Capture the cell that displays the provided text and extract its (X, Y) central coordinate. 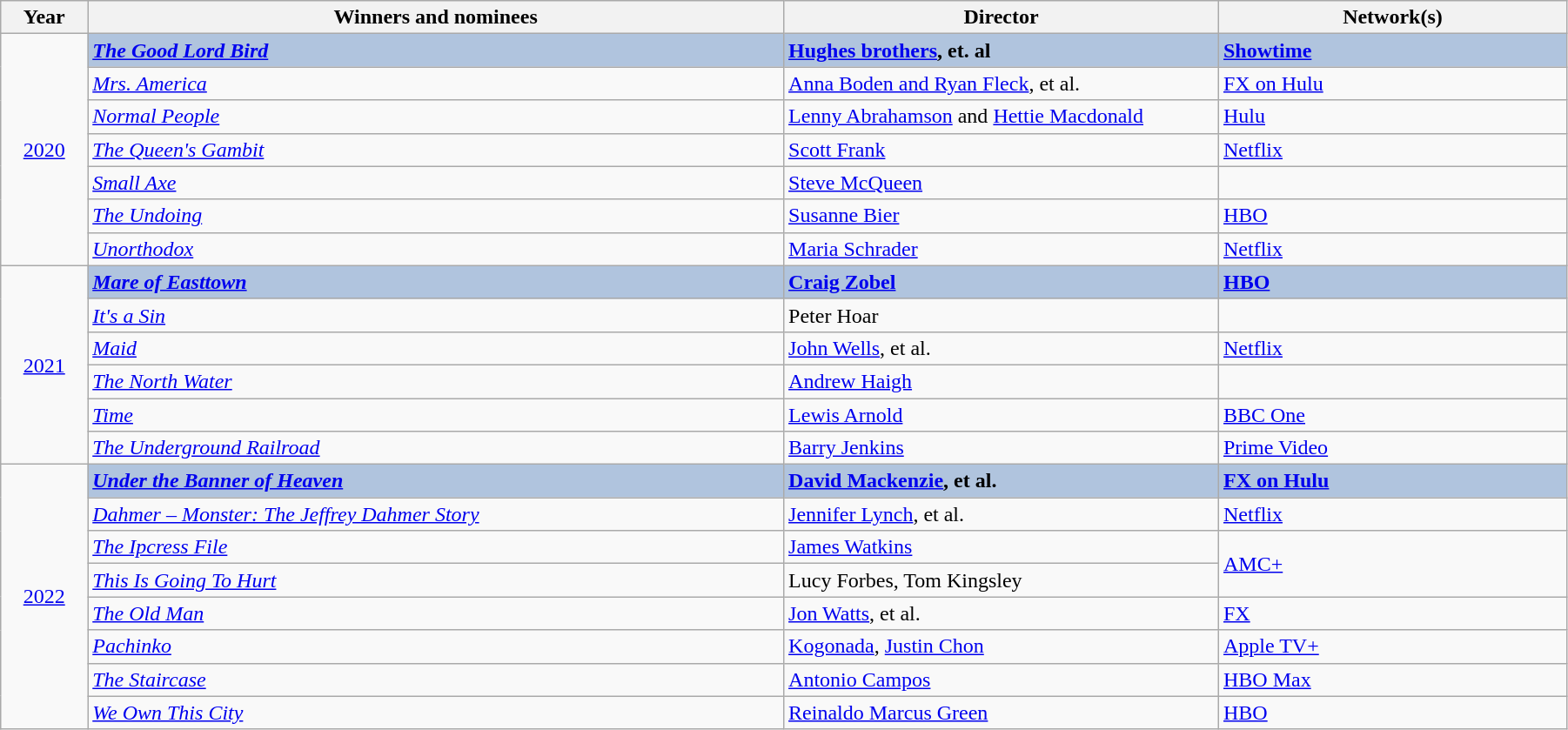
Anna Boden and Ryan Fleck, et al. (1002, 84)
Lewis Arnold (1002, 415)
Pachinko (436, 646)
This Is Going To Hurt (436, 580)
HBO Max (1392, 680)
The Queen's Gambit (436, 150)
Craig Zobel (1002, 282)
Mrs. America (436, 84)
The Staircase (436, 680)
Kogonada, Justin Chon (1002, 646)
Hughes brothers, et. al (1002, 50)
Lucy Forbes, Tom Kingsley (1002, 580)
Winners and nominees (436, 17)
Mare of Easttown (436, 282)
Under the Banner of Heaven (436, 481)
The Undoing (436, 216)
FX (1392, 613)
The Underground Railroad (436, 448)
John Wells, et al. (1002, 348)
Peter Hoar (1002, 315)
BBC One (1392, 415)
Jennifer Lynch, et al. (1002, 514)
2022 (44, 597)
The Old Man (436, 613)
The North Water (436, 381)
Maid (436, 348)
2021 (44, 365)
Scott Frank (1002, 150)
The Ipcress File (436, 547)
Dahmer – Monster: The Jeffrey Dahmer Story (436, 514)
Jon Watts, et al. (1002, 613)
Steve McQueen (1002, 183)
Small Axe (436, 183)
AMC+ (1392, 564)
Year (44, 17)
The Good Lord Bird (436, 50)
Susanne Bier (1002, 216)
Lenny Abrahamson and Hettie Macdonald (1002, 117)
Apple TV+ (1392, 646)
Hulu (1392, 117)
Showtime (1392, 50)
Maria Schrader (1002, 249)
Unorthodox (436, 249)
We Own This City (436, 713)
David Mackenzie, et al. (1002, 481)
Prime Video (1392, 448)
Andrew Haigh (1002, 381)
Network(s) (1392, 17)
Director (1002, 17)
Time (436, 415)
Normal People (436, 117)
It's a Sin (436, 315)
Antonio Campos (1002, 680)
Reinaldo Marcus Green (1002, 713)
James Watkins (1002, 547)
2020 (44, 150)
Barry Jenkins (1002, 448)
